Find where the given text appears and provide that cell's center as (x, y) coordinate. 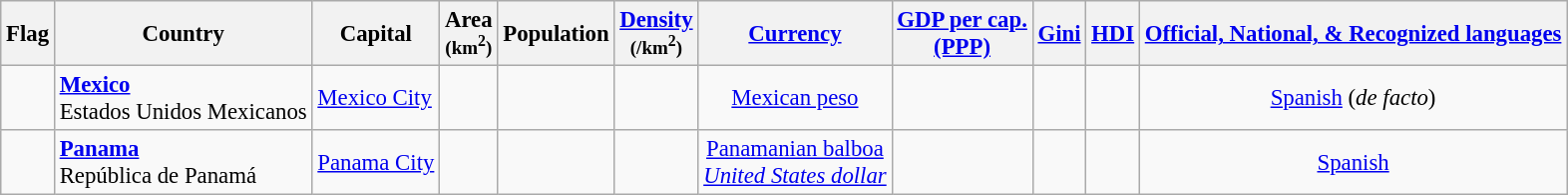
Currency (795, 34)
Mexico City (376, 98)
Spanish (de facto) (1353, 98)
Density(/km2) (656, 34)
PanamaRepública de Panamá (184, 162)
Spanish (1353, 162)
MexicoEstados Unidos Mexicanos (184, 98)
Country (184, 34)
Area(km2) (469, 34)
Population (557, 34)
GDP per cap.(PPP) (962, 34)
HDI (1113, 34)
Panamanian balboaUnited States dollar (795, 162)
Gini (1059, 34)
Capital (376, 34)
Official, National, & Recognized languages (1353, 34)
Panama City (376, 162)
Flag (28, 34)
Mexican peso (795, 98)
